Scan for the cell matching the given text and deliver its (X, Y) coordinate at center. 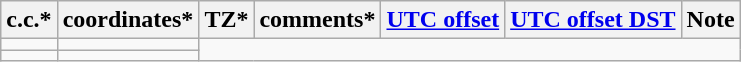
UTC offset DST (593, 20)
coordinates* (128, 20)
UTC offset (443, 20)
c.c.* (29, 20)
comments* (318, 20)
Note (710, 20)
TZ* (226, 20)
